Detect which cell encompasses the target text, then output its [x, y] center coordinate. 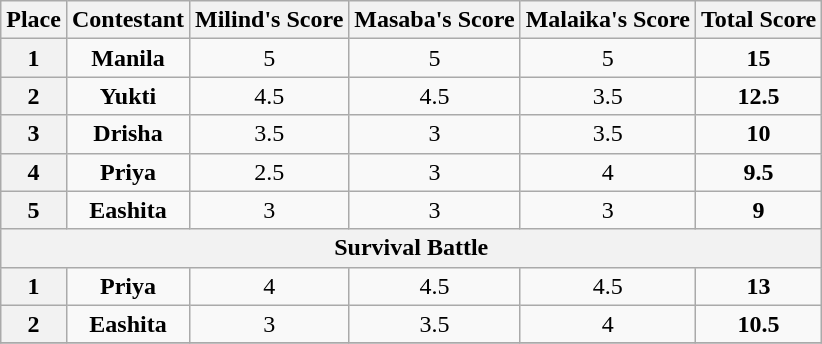
Masaba's Score [434, 20]
Yukti [128, 96]
15 [758, 58]
Manila [128, 58]
Total Score [758, 20]
12.5 [758, 96]
Contestant [128, 20]
Malaika's Score [608, 20]
13 [758, 286]
9.5 [758, 172]
Milind's Score [270, 20]
9 [758, 210]
Place [34, 20]
10.5 [758, 324]
2.5 [270, 172]
10 [758, 134]
Drisha [128, 134]
Survival Battle [412, 248]
